Capture the cell that displays the provided text and extract its [x, y] central coordinate. 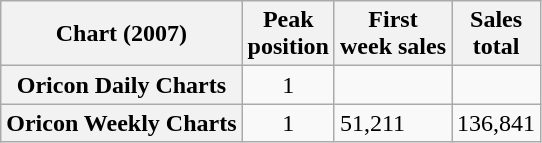
Oricon Daily Charts [122, 85]
Peakposition [288, 34]
51,211 [392, 123]
Oricon Weekly Charts [122, 123]
136,841 [496, 123]
Firstweek sales [392, 34]
Salestotal [496, 34]
Chart (2007) [122, 34]
